Capture the cell that displays the provided text and extract its [x, y] central coordinate. 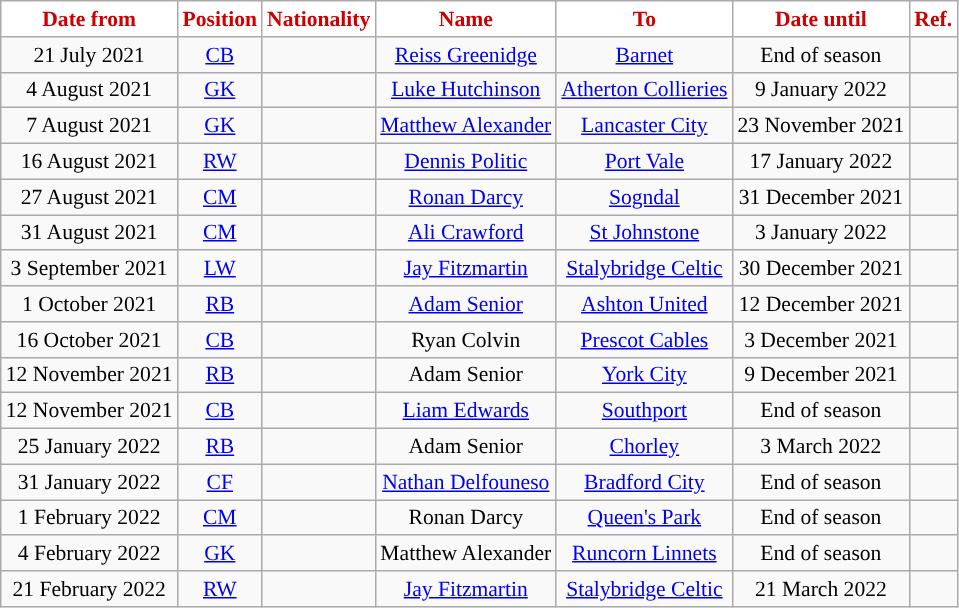
Ref. [933, 19]
9 December 2021 [820, 375]
Date from [90, 19]
12 December 2021 [820, 304]
9 January 2022 [820, 90]
31 December 2021 [820, 197]
York City [644, 375]
Lancaster City [644, 126]
Dennis Politic [466, 162]
Ali Crawford [466, 233]
21 July 2021 [90, 55]
16 October 2021 [90, 340]
Name [466, 19]
Bradford City [644, 482]
31 January 2022 [90, 482]
3 September 2021 [90, 269]
4 August 2021 [90, 90]
Nationality [318, 19]
Atherton Collieries [644, 90]
Barnet [644, 55]
31 August 2021 [90, 233]
1 February 2022 [90, 518]
Runcorn Linnets [644, 554]
Sogndal [644, 197]
4 February 2022 [90, 554]
Prescot Cables [644, 340]
21 March 2022 [820, 589]
3 March 2022 [820, 447]
Date until [820, 19]
Southport [644, 411]
27 August 2021 [90, 197]
Luke Hutchinson [466, 90]
St Johnstone [644, 233]
Reiss Greenidge [466, 55]
LW [220, 269]
Ryan Colvin [466, 340]
30 December 2021 [820, 269]
17 January 2022 [820, 162]
To [644, 19]
25 January 2022 [90, 447]
16 August 2021 [90, 162]
Chorley [644, 447]
21 February 2022 [90, 589]
1 October 2021 [90, 304]
3 December 2021 [820, 340]
Ashton United [644, 304]
23 November 2021 [820, 126]
3 January 2022 [820, 233]
Liam Edwards [466, 411]
CF [220, 482]
Nathan Delfouneso [466, 482]
Position [220, 19]
7 August 2021 [90, 126]
Port Vale [644, 162]
Queen's Park [644, 518]
